Provide the [X, Y] coordinate of the cell's center where the given text is located.  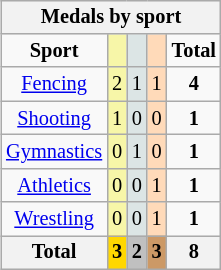
Wrestling [54, 219]
Sport [54, 51]
Shooting [54, 118]
8 [194, 253]
Medals by sport [111, 17]
Gymnastics [54, 152]
Athletics [54, 185]
Fencing [54, 84]
4 [194, 84]
